Search for the cell housing the specified text and yield its (X, Y) center coordinate. 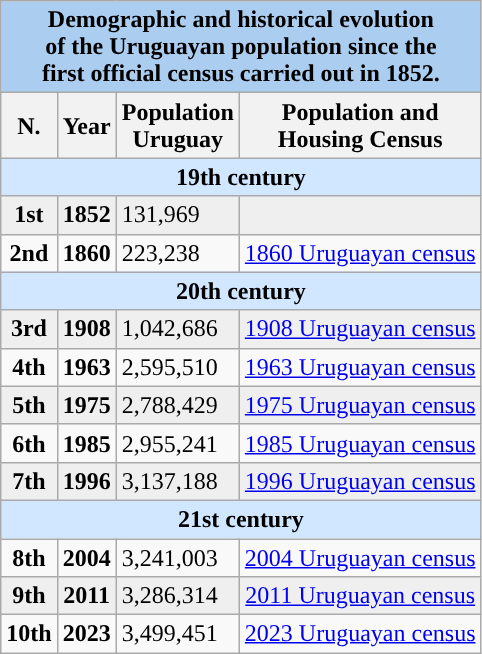
6th (29, 443)
1908 (86, 329)
2023 Uruguayan census (360, 634)
1996 (86, 481)
Population and Housing Census (360, 126)
3rd (29, 329)
1975 (86, 405)
21st century (241, 519)
2nd (29, 253)
3,241,003 (178, 557)
1975 Uruguayan census (360, 405)
N. (29, 126)
PopulationUruguay (178, 126)
3,286,314 (178, 596)
223,238 (178, 253)
2004 (86, 557)
1963 Uruguayan census (360, 367)
2023 (86, 634)
131,969 (178, 215)
1,042,686 (178, 329)
Demographic and historical evolution of the Uruguayan population since the first official census carried out in 1852. (241, 47)
2004 Uruguayan census (360, 557)
1963 (86, 367)
2,788,429 (178, 405)
3,499,451 (178, 634)
1996 Uruguayan census (360, 481)
1860 Uruguayan census (360, 253)
5th (29, 405)
1852 (86, 215)
1908 Uruguayan census (360, 329)
1st (29, 215)
20th century (241, 291)
2,955,241 (178, 443)
2011 Uruguayan census (360, 596)
1985 Uruguayan census (360, 443)
1985 (86, 443)
2,595,510 (178, 367)
3,137,188 (178, 481)
8th (29, 557)
9th (29, 596)
Year (86, 126)
19th century (241, 177)
4th (29, 367)
1860 (86, 253)
2011 (86, 596)
7th (29, 481)
10th (29, 634)
